Capture the cell that displays the provided text and extract its [X, Y] central coordinate. 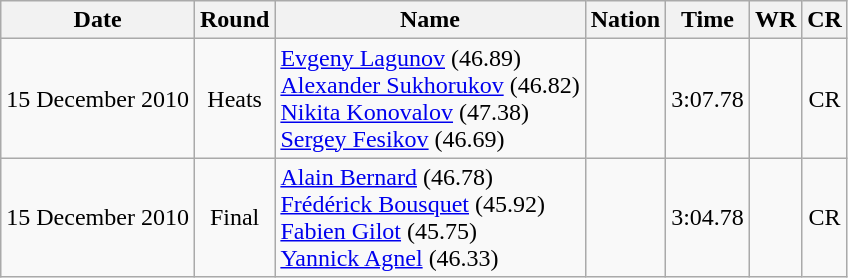
Nation [625, 20]
Time [708, 20]
Name [430, 20]
Round [234, 20]
Alain Bernard (46.78)Frédérick Bousquet (45.92)Fabien Gilot (45.75)Yannick Agnel (46.33) [430, 218]
Heats [234, 98]
Date [98, 20]
3:04.78 [708, 218]
Evgeny Lagunov (46.89)Alexander Sukhorukov (46.82)Nikita Konovalov (47.38)Sergey Fesikov (46.69) [430, 98]
Final [234, 218]
3:07.78 [708, 98]
WR [775, 20]
